Extract the (X, Y) coordinate from the center of the cell holding the provided text.  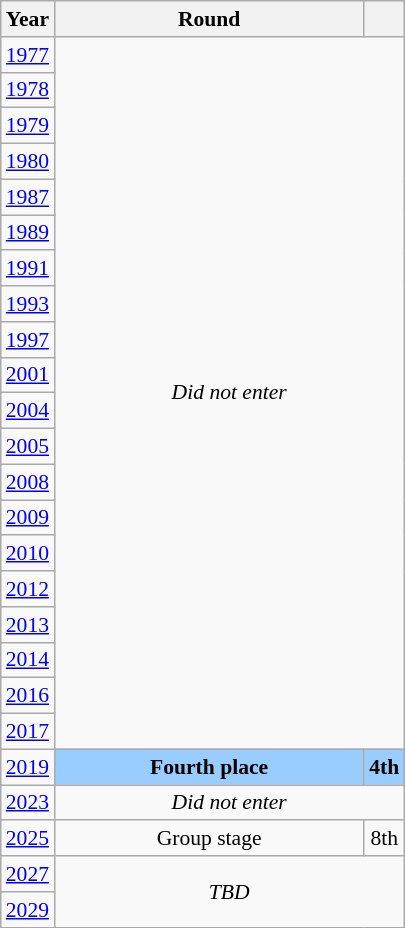
2025 (28, 839)
1977 (28, 55)
2013 (28, 625)
Group stage (209, 839)
TBD (229, 892)
2005 (28, 447)
Round (209, 19)
2017 (28, 732)
4th (384, 767)
1978 (28, 90)
Fourth place (209, 767)
2009 (28, 518)
2014 (28, 660)
2004 (28, 411)
1979 (28, 126)
2016 (28, 696)
8th (384, 839)
2027 (28, 874)
1980 (28, 162)
2010 (28, 554)
2008 (28, 482)
Year (28, 19)
2001 (28, 375)
1993 (28, 304)
2019 (28, 767)
2012 (28, 589)
1987 (28, 197)
2023 (28, 803)
2029 (28, 910)
1989 (28, 233)
1991 (28, 269)
1997 (28, 340)
